Provide the (x, y) coordinate of the cell's center where the given text is located.  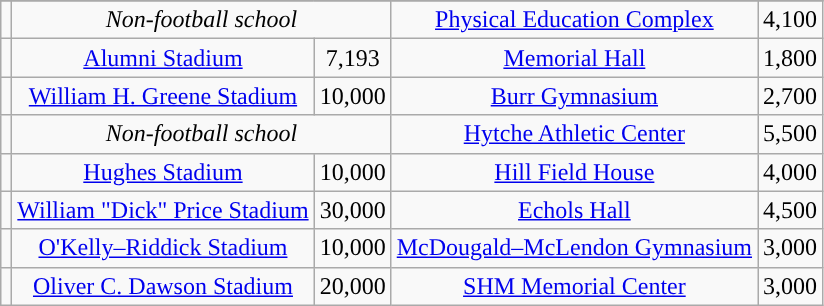
Hytche Athletic Center (574, 134)
4,500 (790, 210)
Echols Hall (574, 210)
McDougald–McLendon Gymnasium (574, 248)
William H. Greene Stadium (163, 96)
1,800 (790, 58)
Alumni Stadium (163, 58)
2,700 (790, 96)
4,100 (790, 20)
30,000 (352, 210)
SHM Memorial Center (574, 286)
7,193 (352, 58)
Oliver C. Dawson Stadium (163, 286)
Physical Education Complex (574, 20)
5,500 (790, 134)
20,000 (352, 286)
Memorial Hall (574, 58)
William "Dick" Price Stadium (163, 210)
Hill Field House (574, 172)
Hughes Stadium (163, 172)
Burr Gymnasium (574, 96)
4,000 (790, 172)
O'Kelly–Riddick Stadium (163, 248)
